Return the (x, y) coordinate for the center point of the cell that contains the specified text.  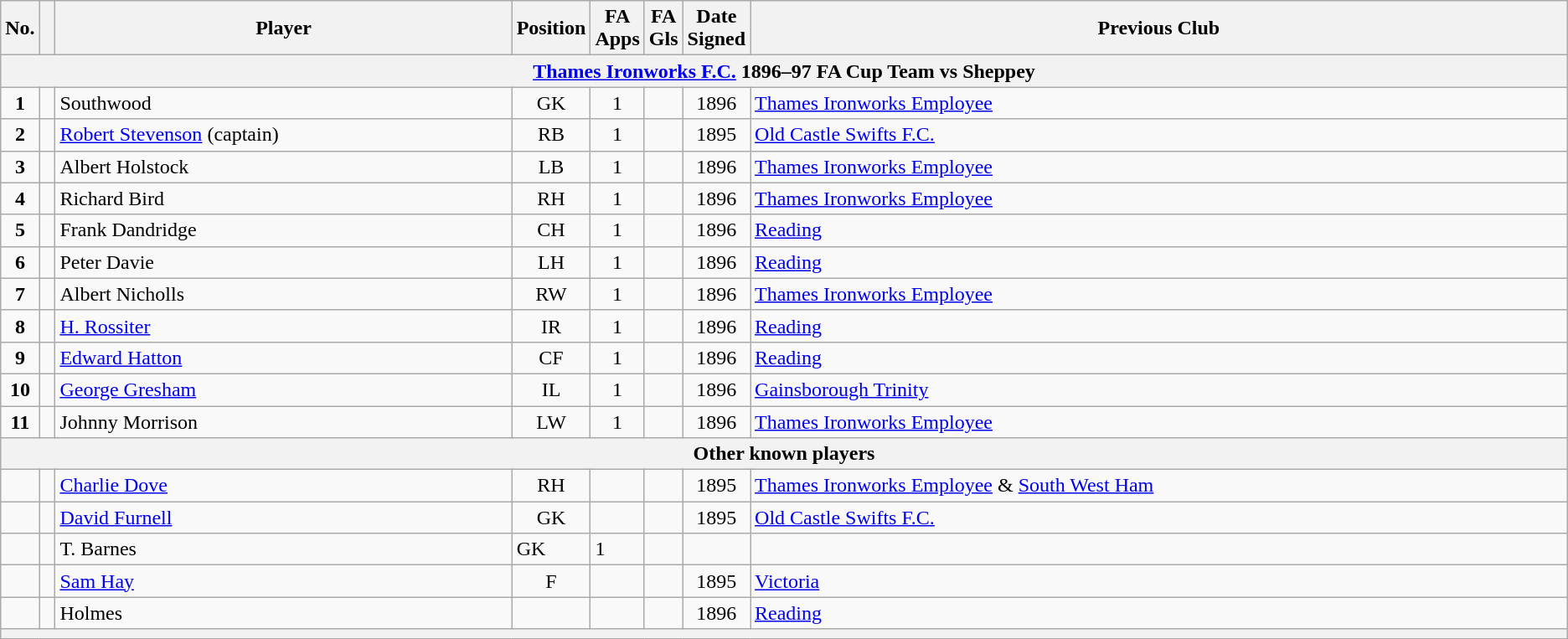
Date Signed (716, 28)
LB (551, 167)
Holmes (283, 613)
Position (551, 28)
No. (20, 28)
11 (20, 421)
3 (20, 167)
Thames Ironworks Employee & South West Ham (1159, 486)
Other known players (784, 454)
5 (20, 230)
RB (551, 135)
David Furnell (283, 518)
Albert Nicholls (283, 294)
Robert Stevenson (captain) (283, 135)
LH (551, 262)
10 (20, 389)
Richard Bird (283, 198)
F (551, 581)
FA Apps (617, 28)
LW (551, 421)
4 (20, 198)
Player (283, 28)
H. Rossiter (283, 326)
FA Gls (663, 28)
8 (20, 326)
CF (551, 358)
Sam Hay (283, 581)
IL (551, 389)
Thames Ironworks F.C. 1896–97 FA Cup Team vs Sheppey (784, 71)
2 (20, 135)
Gainsborough Trinity (1159, 389)
Charlie Dove (283, 486)
George Gresham (283, 389)
Previous Club (1159, 28)
7 (20, 294)
Southwood (283, 103)
Johnny Morrison (283, 421)
IR (551, 326)
Victoria (1159, 581)
Edward Hatton (283, 358)
Albert Holstock (283, 167)
Frank Dandridge (283, 230)
CH (551, 230)
9 (20, 358)
Peter Davie (283, 262)
6 (20, 262)
T. Barnes (283, 549)
RW (551, 294)
